Return [X, Y] of the center of cell containing provided text 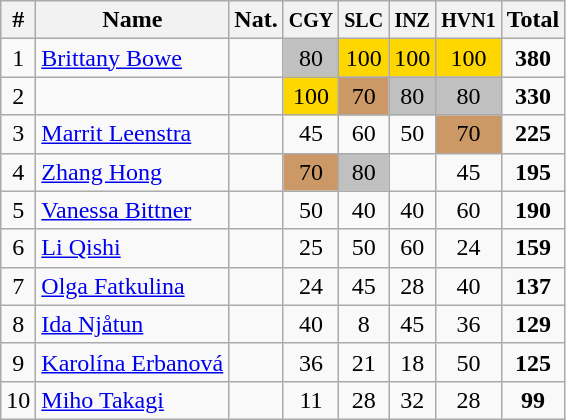
Brittany Bowe [132, 58]
11 [311, 400]
4 [18, 172]
330 [533, 96]
INZ [412, 20]
6 [18, 248]
Marrit Leenstra [132, 134]
1 [18, 58]
Karolína Erbanová [132, 362]
Total [533, 20]
CGY [311, 20]
Olga Fatkulina [132, 286]
99 [533, 400]
159 [533, 248]
10 [18, 400]
25 [311, 248]
32 [412, 400]
Miho Takagi [132, 400]
SLC [364, 20]
21 [364, 362]
137 [533, 286]
7 [18, 286]
HVN1 [469, 20]
195 [533, 172]
Name [132, 20]
225 [533, 134]
129 [533, 324]
Ida Njåtun [132, 324]
5 [18, 210]
380 [533, 58]
Zhang Hong [132, 172]
Nat. [256, 20]
2 [18, 96]
18 [412, 362]
# [18, 20]
125 [533, 362]
190 [533, 210]
3 [18, 134]
9 [18, 362]
Vanessa Bittner [132, 210]
Li Qishi [132, 248]
